Find where the given text appears and provide that cell's center as (x, y) coordinate. 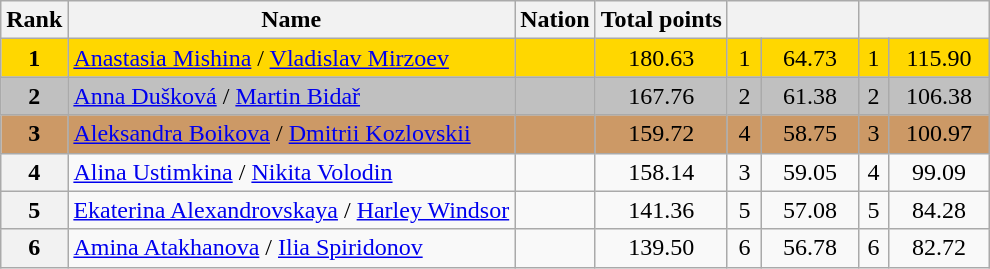
Nation (555, 20)
Anna Dušková / Martin Bidař (292, 96)
167.76 (661, 96)
Rank (34, 20)
Aleksandra Boikova / Dmitrii Kozlovskii (292, 134)
57.08 (810, 210)
64.73 (810, 58)
Total points (661, 20)
139.50 (661, 248)
141.36 (661, 210)
100.97 (940, 134)
158.14 (661, 172)
180.63 (661, 58)
106.38 (940, 96)
84.28 (940, 210)
Alina Ustimkina / Nikita Volodin (292, 172)
Name (292, 20)
159.72 (661, 134)
59.05 (810, 172)
99.09 (940, 172)
Ekaterina Alexandrovskaya / Harley Windsor (292, 210)
82.72 (940, 248)
58.75 (810, 134)
61.38 (810, 96)
Anastasia Mishina / Vladislav Mirzoev (292, 58)
115.90 (940, 58)
Amina Atakhanova / Ilia Spiridonov (292, 248)
56.78 (810, 248)
